Capture the cell that displays the provided text and extract its (X, Y) central coordinate. 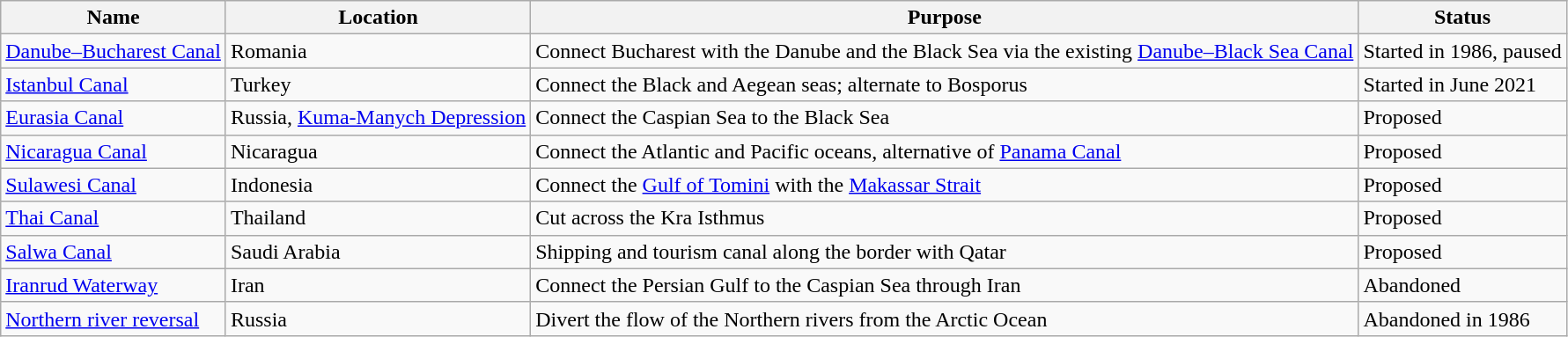
Russia, Kuma-Manych Depression (378, 118)
Started in June 2021 (1462, 84)
Connect Bucharest with the Danube and the Black Sea via the existing Danube–Black Sea Canal (945, 51)
Divert the flow of the Northern rivers from the Arctic Ocean (945, 319)
Connect the Caspian Sea to the Black Sea (945, 118)
Abandoned (1462, 285)
Istanbul Canal (114, 84)
Connect the Persian Gulf to the Caspian Sea through Iran (945, 285)
Indonesia (378, 185)
Nicaragua Canal (114, 151)
Sulawesi Canal (114, 185)
Iran (378, 285)
Connect the Black and Aegean seas; alternate to Bosporus (945, 84)
Shipping and tourism canal along the border with Qatar (945, 252)
Connect the Gulf of Tomini with the Makassar Strait (945, 185)
Saudi Arabia (378, 252)
Turkey (378, 84)
Cut across the Kra Isthmus (945, 218)
Name (114, 18)
Started in 1986, paused (1462, 51)
Connect the Atlantic and Pacific oceans, alternative of Panama Canal (945, 151)
Location (378, 18)
Northern river reversal (114, 319)
Eurasia Canal (114, 118)
Thai Canal (114, 218)
Salwa Canal (114, 252)
Romania (378, 51)
Iranrud Waterway (114, 285)
Abandoned in 1986 (1462, 319)
Thailand (378, 218)
Russia (378, 319)
Purpose (945, 18)
Status (1462, 18)
Nicaragua (378, 151)
Danube–Bucharest Canal (114, 51)
